Find where the given text appears and provide that cell's center as [x, y] coordinate. 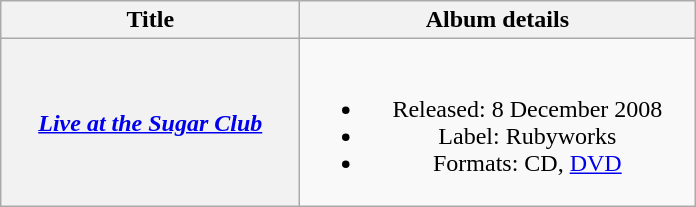
Title [150, 20]
Live at the Sugar Club [150, 122]
Album details [498, 20]
Released: 8 December 2008Label: RubyworksFormats: CD, DVD [498, 122]
